Return the (x, y) coordinate for the center point of the cell that contains the specified text.  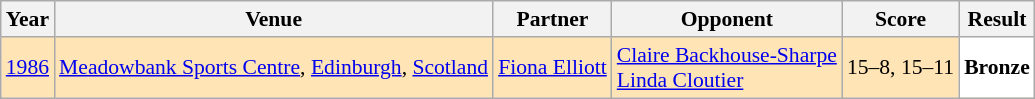
Opponent (727, 19)
Partner (552, 19)
Fiona Elliott (552, 68)
Claire Backhouse-Sharpe Linda Cloutier (727, 68)
1986 (28, 68)
Bronze (997, 68)
Result (997, 19)
Year (28, 19)
Meadowbank Sports Centre, Edinburgh, Scotland (274, 68)
Venue (274, 19)
Score (900, 19)
15–8, 15–11 (900, 68)
